Identify which cell holds the provided text, then report its [X, Y] central coordinate. 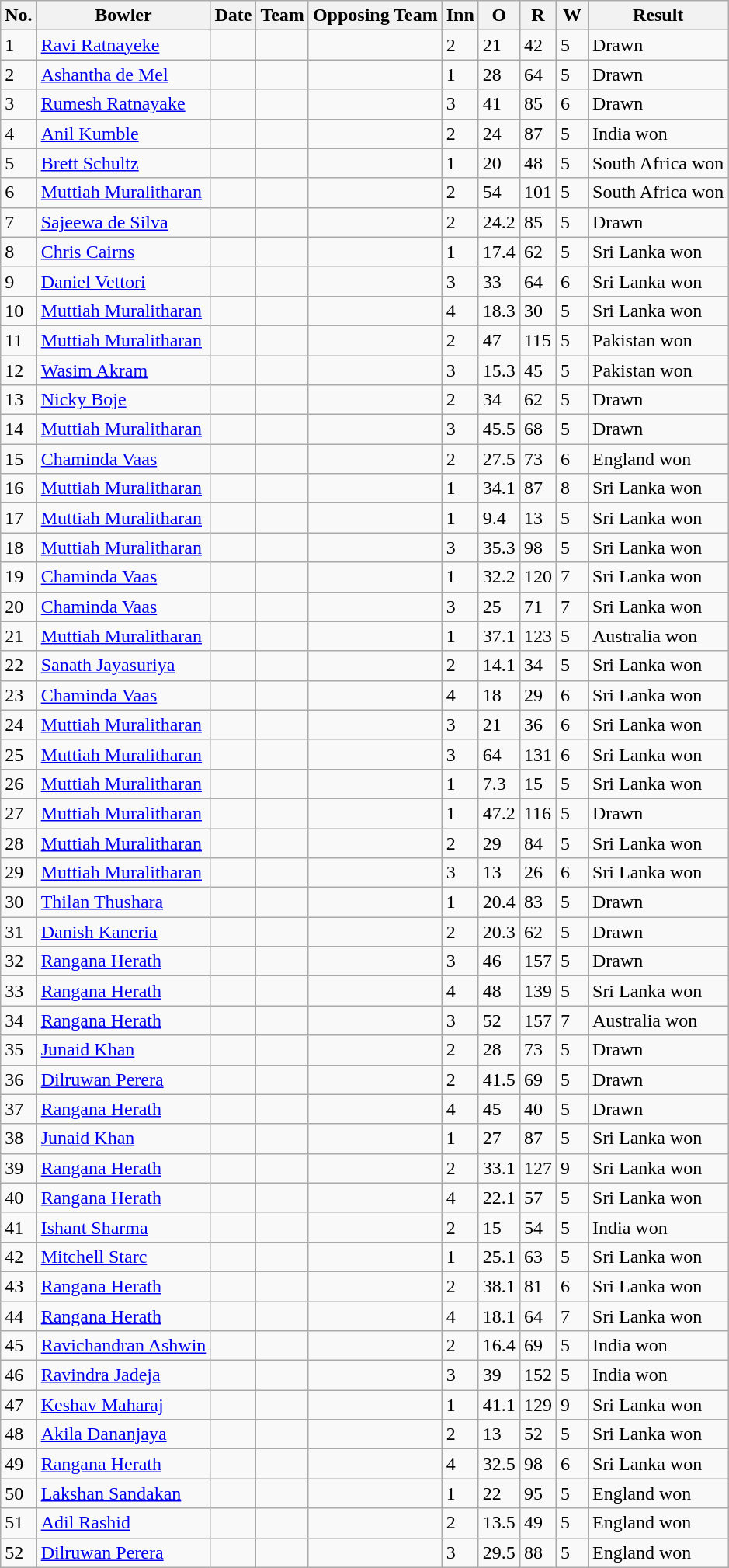
16 [19, 488]
Rumesh Ratnayake [123, 104]
Lakshan Sandakan [123, 1493]
84 [537, 843]
34.1 [498, 488]
Anil Kumble [123, 134]
101 [537, 193]
120 [537, 577]
O [498, 16]
18.3 [498, 311]
71 [537, 607]
Keshav Maharaj [123, 1405]
37.1 [498, 636]
Chris Cairns [123, 252]
12 [19, 370]
27.5 [498, 459]
88 [537, 1552]
35.3 [498, 548]
Ravichandran Ashwin [123, 1346]
152 [537, 1375]
68 [537, 429]
Opposing Team [375, 16]
63 [537, 1257]
47.2 [498, 813]
W [571, 16]
44 [19, 1316]
57 [537, 1198]
14 [19, 429]
20.3 [498, 932]
11 [19, 340]
9.4 [498, 518]
Danish Kaneria [123, 932]
116 [537, 813]
33.1 [498, 1168]
38.1 [498, 1286]
35 [19, 1050]
19 [19, 577]
Date [233, 16]
32.2 [498, 577]
131 [537, 754]
32.5 [498, 1464]
115 [537, 340]
123 [537, 636]
139 [537, 991]
Adil Rashid [123, 1523]
Sajeewa de Silva [123, 222]
10 [19, 311]
38 [19, 1139]
16.4 [498, 1346]
7.3 [498, 784]
R [537, 16]
13.5 [498, 1523]
Thilan Thushara [123, 902]
17 [19, 518]
24.2 [498, 222]
Bowler [123, 16]
50 [19, 1493]
32 [19, 961]
23 [19, 695]
Ashantha de Mel [123, 75]
22.1 [498, 1198]
45.5 [498, 429]
Wasim Akram [123, 370]
Result [658, 16]
No. [19, 16]
Mitchell Starc [123, 1257]
25.1 [498, 1257]
Daniel Vettori [123, 281]
Ishant Sharma [123, 1227]
37 [19, 1109]
83 [537, 902]
Inn [460, 16]
Ravi Ratnayeke [123, 45]
127 [537, 1168]
41.1 [498, 1405]
14.1 [498, 666]
18.1 [498, 1316]
81 [537, 1286]
Akila Dananjaya [123, 1434]
Ravindra Jadeja [123, 1375]
51 [19, 1523]
29.5 [498, 1552]
17.4 [498, 252]
Sanath Jayasuriya [123, 666]
Team [283, 16]
41.5 [498, 1080]
43 [19, 1286]
20.4 [498, 902]
Nicky Boje [123, 400]
31 [19, 932]
129 [537, 1405]
95 [537, 1493]
Brett Schultz [123, 163]
15.3 [498, 370]
